Extract the (x, y) coordinate from the center of the cell holding the provided text.  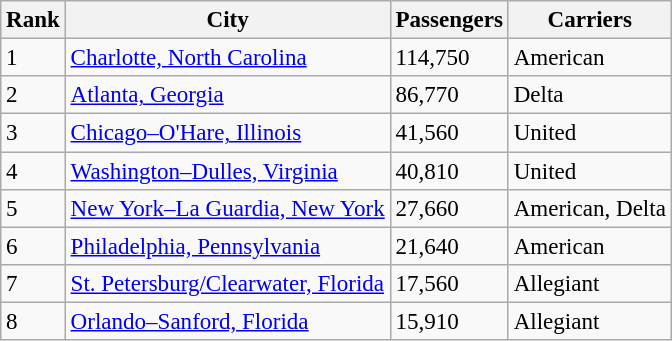
American, Delta (590, 209)
Carriers (590, 20)
40,810 (449, 171)
City (228, 20)
New York–La Guardia, New York (228, 209)
Washington–Dulles, Virginia (228, 171)
27,660 (449, 209)
Chicago–O'Hare, Illinois (228, 133)
15,910 (449, 322)
St. Petersburg/Clearwater, Florida (228, 284)
Atlanta, Georgia (228, 95)
Philadelphia, Pennsylvania (228, 246)
2 (33, 95)
4 (33, 171)
114,750 (449, 58)
41,560 (449, 133)
5 (33, 209)
21,640 (449, 246)
8 (33, 322)
Charlotte, North Carolina (228, 58)
7 (33, 284)
Delta (590, 95)
3 (33, 133)
6 (33, 246)
Rank (33, 20)
1 (33, 58)
86,770 (449, 95)
Passengers (449, 20)
Orlando–Sanford, Florida (228, 322)
17,560 (449, 284)
